Capture the cell that displays the provided text and extract its [x, y] central coordinate. 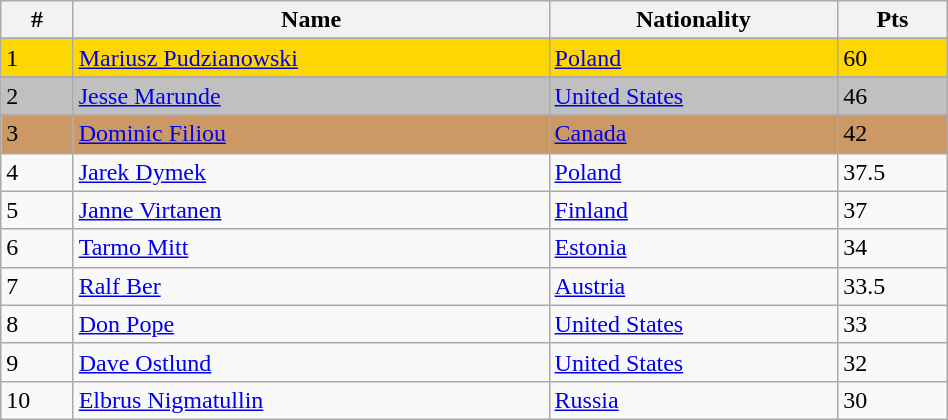
30 [893, 400]
6 [37, 248]
Dominic Filiou [311, 134]
7 [37, 286]
9 [37, 362]
5 [37, 210]
4 [37, 172]
Russia [694, 400]
Jesse Marunde [311, 96]
33.5 [893, 286]
Tarmo Mitt [311, 248]
Mariusz Pudzianowski [311, 58]
2 [37, 96]
Ralf Ber [311, 286]
Pts [893, 20]
Name [311, 20]
10 [37, 400]
Austria [694, 286]
34 [893, 248]
33 [893, 324]
3 [37, 134]
# [37, 20]
32 [893, 362]
Janne Virtanen [311, 210]
Nationality [694, 20]
Finland [694, 210]
Jarek Dymek [311, 172]
Estonia [694, 248]
Canada [694, 134]
60 [893, 58]
37.5 [893, 172]
Dave Ostlund [311, 362]
8 [37, 324]
1 [37, 58]
46 [893, 96]
42 [893, 134]
Elbrus Nigmatullin [311, 400]
37 [893, 210]
Don Pope [311, 324]
